Scan for the cell matching the given text and deliver its [X, Y] coordinate at center. 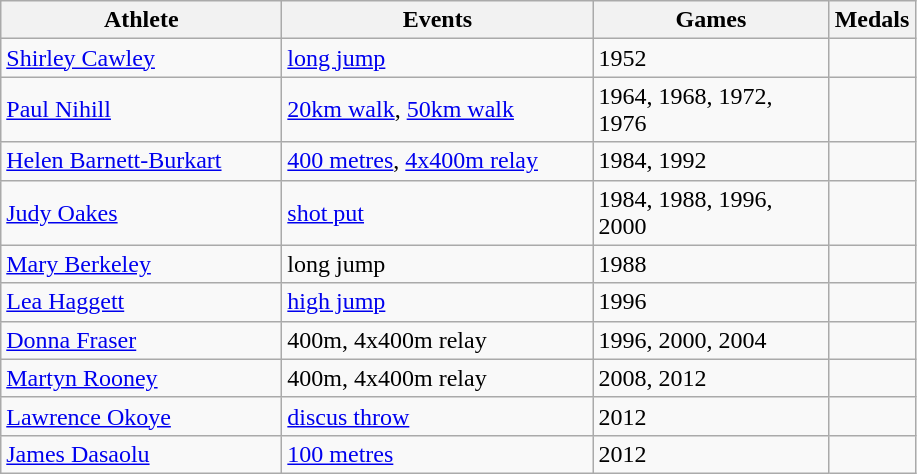
Athlete [142, 20]
Games [711, 20]
1996, 2000, 2004 [711, 340]
Donna Fraser [142, 340]
1964, 1968, 1972, 1976 [711, 110]
20km walk, 50km walk [438, 110]
Medals [872, 20]
Shirley Cawley [142, 58]
Lea Haggett [142, 302]
400 metres, 4x400m relay [438, 161]
Paul Nihill [142, 110]
Judy Oakes [142, 212]
1984, 1992 [711, 161]
1996 [711, 302]
1984, 1988, 1996, 2000 [711, 212]
2008, 2012 [711, 378]
Mary Berkeley [142, 264]
Events [438, 20]
100 metres [438, 454]
Helen Barnett-Burkart [142, 161]
Lawrence Okoye [142, 416]
discus throw [438, 416]
high jump [438, 302]
1988 [711, 264]
shot put [438, 212]
Martyn Rooney [142, 378]
James Dasaolu [142, 454]
1952 [711, 58]
